Capture the cell that displays the provided text and extract its [x, y] central coordinate. 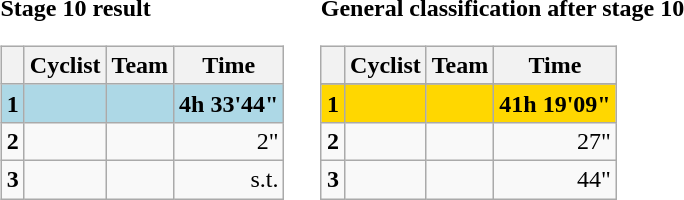
s.t. [229, 179]
44" [555, 179]
27" [555, 141]
41h 19'09" [555, 103]
2" [229, 141]
4h 33'44" [229, 103]
